Provide the [x, y] coordinate of the cell's center where the given text is located.  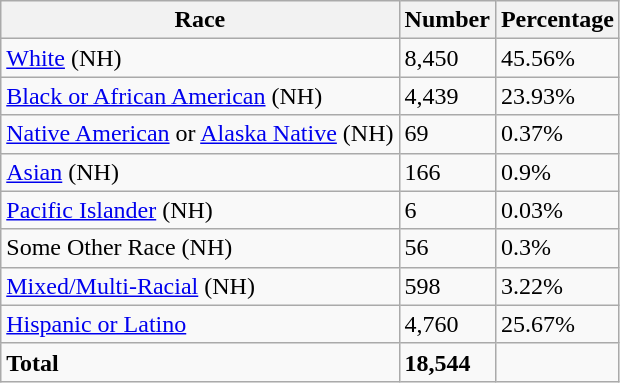
598 [447, 286]
4,760 [447, 324]
8,450 [447, 58]
Number [447, 20]
White (NH) [200, 58]
0.37% [557, 134]
Native American or Alaska Native (NH) [200, 134]
45.56% [557, 58]
Hispanic or Latino [200, 324]
23.93% [557, 96]
6 [447, 210]
Some Other Race (NH) [200, 248]
0.03% [557, 210]
166 [447, 172]
Percentage [557, 20]
4,439 [447, 96]
Pacific Islander (NH) [200, 210]
Race [200, 20]
Black or African American (NH) [200, 96]
56 [447, 248]
69 [447, 134]
Asian (NH) [200, 172]
25.67% [557, 324]
0.3% [557, 248]
Total [200, 362]
Mixed/Multi-Racial (NH) [200, 286]
3.22% [557, 286]
18,544 [447, 362]
0.9% [557, 172]
